Locate the cell with the specified text and output its (X, Y) center coordinate. 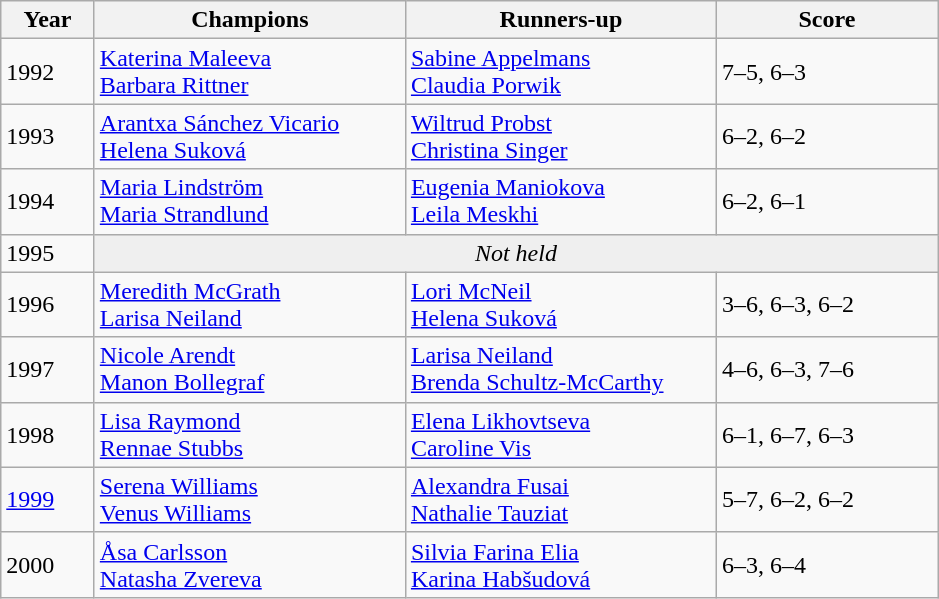
Eugenia Maniokova Leila Meskhi (560, 202)
Sabine Appelmans Claudia Porwik (560, 72)
2000 (48, 564)
Serena Williams Venus Williams (250, 500)
Elena Likhovtseva Caroline Vis (560, 434)
1992 (48, 72)
Score (826, 20)
Runners-up (560, 20)
Silvia Farina Elia Karina Habšudová (560, 564)
Lori McNeil Helena Suková (560, 304)
Wiltrud Probst Christina Singer (560, 136)
1993 (48, 136)
Åsa Carlsson Natasha Zvereva (250, 564)
1999 (48, 500)
Katerina Maleeva Barbara Rittner (250, 72)
6–2, 6–1 (826, 202)
5–7, 6–2, 6–2 (826, 500)
6–3, 6–4 (826, 564)
Not held (516, 253)
Arantxa Sánchez Vicario Helena Suková (250, 136)
6–2, 6–2 (826, 136)
Lisa Raymond Rennae Stubbs (250, 434)
1995 (48, 253)
1997 (48, 370)
7–5, 6–3 (826, 72)
Nicole Arendt Manon Bollegraf (250, 370)
Alexandra Fusai Nathalie Tauziat (560, 500)
Year (48, 20)
6–1, 6–7, 6–3 (826, 434)
4–6, 6–3, 7–6 (826, 370)
Meredith McGrath Larisa Neiland (250, 304)
1994 (48, 202)
1996 (48, 304)
1998 (48, 434)
Maria Lindström Maria Strandlund (250, 202)
Larisa Neiland Brenda Schultz-McCarthy (560, 370)
Champions (250, 20)
3–6, 6–3, 6–2 (826, 304)
